Extract the (x, y) coordinate from the center of the cell holding the provided text.  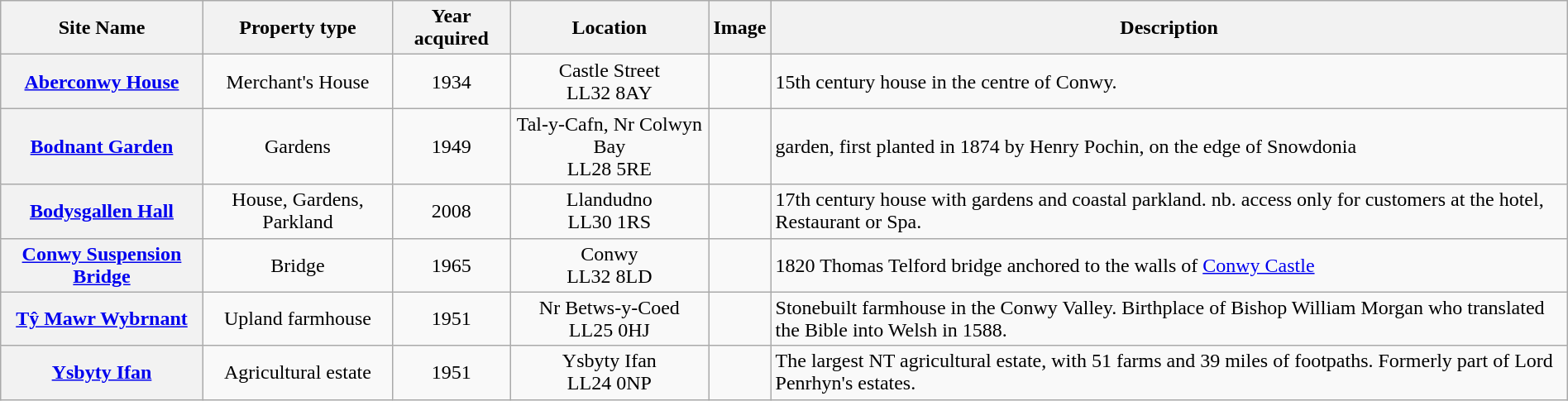
Year acquired (452, 28)
1965 (452, 265)
Description (1169, 28)
ConwyLL32 8LD (610, 265)
LlandudnoLL30 1RS (610, 212)
2008 (452, 212)
1820 Thomas Telford bridge anchored to the walls of Conwy Castle (1169, 265)
1949 (452, 146)
Ysbyty IfanLL24 0NP (610, 372)
Location (610, 28)
garden, first planted in 1874 by Henry Pochin, on the edge of Snowdonia (1169, 146)
Tŷ Mawr Wybrnant (102, 319)
Site Name (102, 28)
Tal-y-Cafn, Nr Colwyn BayLL28 5RE (610, 146)
Property type (298, 28)
Conwy Suspension Bridge (102, 265)
Gardens (298, 146)
House, Gardens, Parkland (298, 212)
Nr Betws-y-CoedLL25 0HJ (610, 319)
The largest NT agricultural estate, with 51 farms and 39 miles of footpaths. Formerly part of Lord Penrhyn's estates. (1169, 372)
Image (739, 28)
Bodnant Garden (102, 146)
Upland farmhouse (298, 319)
1934 (452, 81)
Aberconwy House (102, 81)
Ysbyty Ifan (102, 372)
15th century house in the centre of Conwy. (1169, 81)
Stonebuilt farmhouse in the Conwy Valley. Birthplace of Bishop William Morgan who translated the Bible into Welsh in 1588. (1169, 319)
Bridge (298, 265)
17th century house with gardens and coastal parkland. nb. access only for customers at the hotel, Restaurant or Spa. (1169, 212)
Merchant's House (298, 81)
Agricultural estate (298, 372)
Castle StreetLL32 8AY (610, 81)
Bodysgallen Hall (102, 212)
